Extract the (x, y) coordinate from the center of the cell holding the provided text.  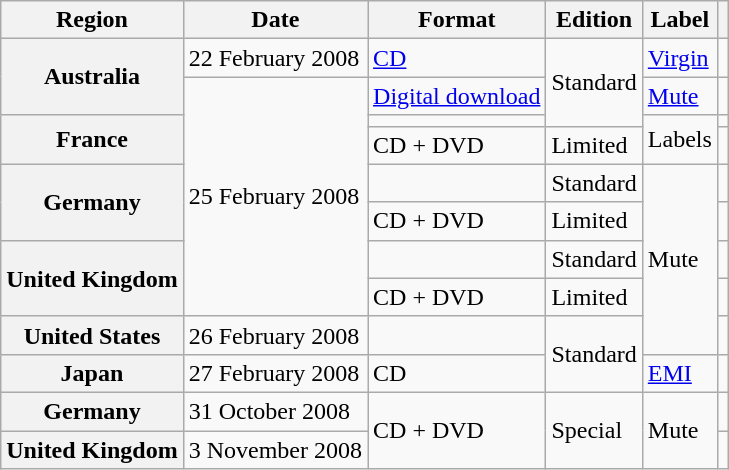
25 February 2008 (275, 196)
Virgin (680, 58)
EMI (680, 373)
Format (457, 20)
Japan (92, 373)
Australia (92, 77)
27 February 2008 (275, 373)
Region (92, 20)
Labels (680, 140)
3 November 2008 (275, 449)
Edition (594, 20)
Special (594, 430)
Label (680, 20)
United States (92, 335)
Date (275, 20)
31 October 2008 (275, 411)
26 February 2008 (275, 335)
France (92, 140)
22 February 2008 (275, 58)
Digital download (457, 96)
